Capture the cell that displays the provided text and extract its [x, y] central coordinate. 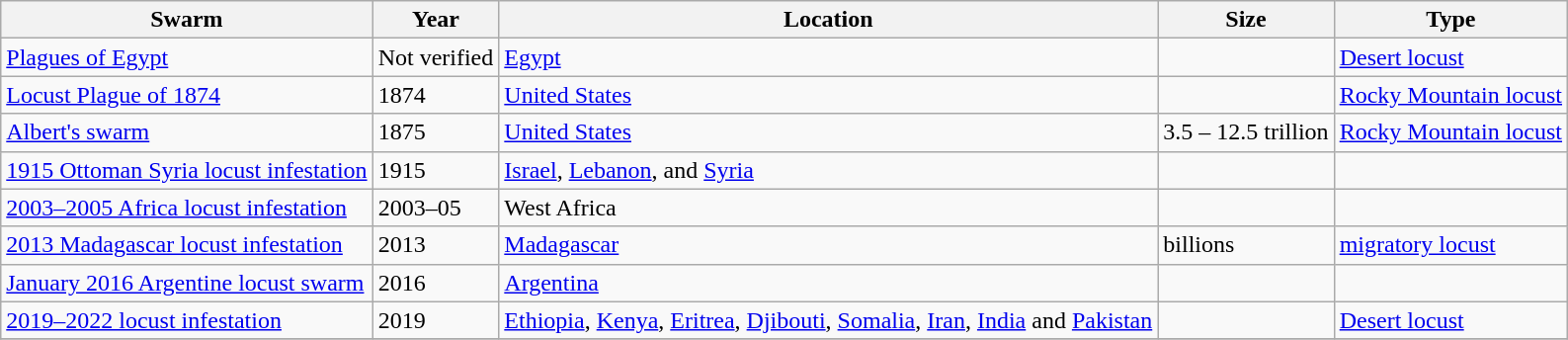
West Africa [828, 208]
2016 [436, 283]
2013 Madagascar locust infestation [187, 245]
3.5 – 12.5 trillion [1246, 132]
Israel, Lebanon, and Syria [828, 170]
Plagues of Egypt [187, 57]
Argentina [828, 283]
Not verified [436, 57]
2003–05 [436, 208]
2013 [436, 245]
2003–2005 Africa locust infestation [187, 208]
Madagascar [828, 245]
1915 [436, 170]
2019 [436, 320]
migratory locust [1450, 245]
Egypt [828, 57]
Albert's swarm [187, 132]
January 2016 Argentine locust swarm [187, 283]
Type [1450, 20]
Location [828, 20]
Swarm [187, 20]
Year [436, 20]
billions [1246, 245]
1874 [436, 95]
1915 Ottoman Syria locust infestation [187, 170]
1875 [436, 132]
Locust Plague of 1874 [187, 95]
Size [1246, 20]
Ethiopia, Kenya, Eritrea, Djibouti, Somalia, Iran, India and Pakistan [828, 320]
2019–2022 locust infestation [187, 320]
